Locate the cell with the specified text and output its [X, Y] center coordinate. 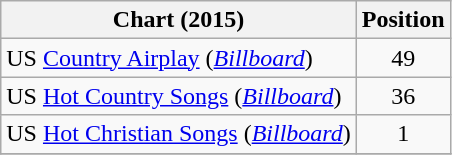
US Hot Christian Songs (Billboard) [179, 134]
Position [403, 20]
49 [403, 58]
US Hot Country Songs (Billboard) [179, 96]
US Country Airplay (Billboard) [179, 58]
Chart (2015) [179, 20]
36 [403, 96]
1 [403, 134]
